Find where the given text appears and provide that cell's center as (X, Y) coordinate. 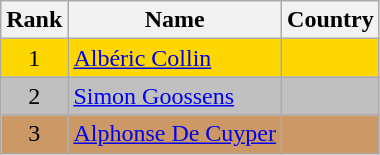
Simon Goossens (175, 96)
3 (34, 134)
1 (34, 58)
Rank (34, 20)
Name (175, 20)
Albéric Collin (175, 58)
Country (331, 20)
Alphonse De Cuyper (175, 134)
2 (34, 96)
